Search for the cell housing the specified text and yield its (X, Y) center coordinate. 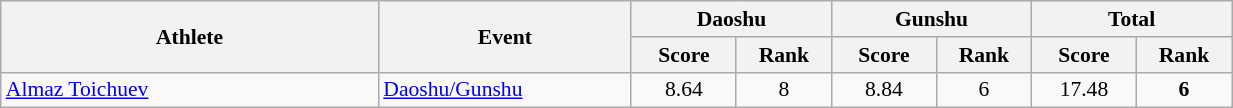
8.84 (884, 90)
8 (784, 90)
Daoshu/Gunshu (504, 90)
Daoshu (731, 19)
8.64 (684, 90)
17.48 (1084, 90)
Athlete (190, 36)
Total (1132, 19)
Event (504, 36)
Almaz Toichuev (190, 90)
Gunshu (931, 19)
